Return the (x, y) coordinate for the center point of the cell that contains the specified text.  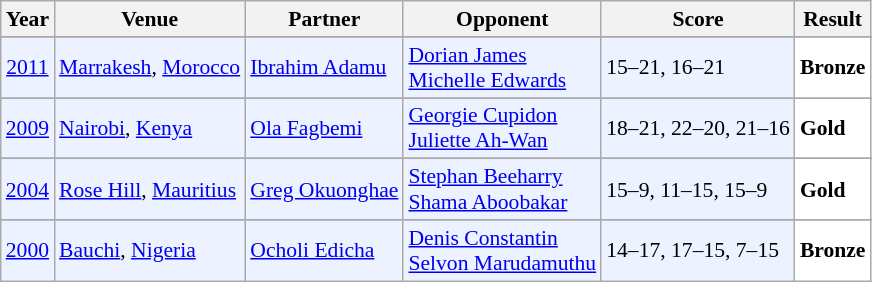
Greg Okuonghae (324, 190)
Ocholi Edicha (324, 250)
Georgie Cupidon Juliette Ah-Wan (502, 128)
15–9, 11–15, 15–9 (698, 190)
15–21, 16–21 (698, 68)
2004 (28, 190)
Score (698, 19)
14–17, 17–15, 7–15 (698, 250)
2009 (28, 128)
Nairobi, Kenya (150, 128)
Denis Constantin Selvon Marudamuthu (502, 250)
Dorian James Michelle Edwards (502, 68)
Venue (150, 19)
Bauchi, Nigeria (150, 250)
Opponent (502, 19)
Marrakesh, Morocco (150, 68)
Stephan Beeharry Shama Aboobakar (502, 190)
Year (28, 19)
Partner (324, 19)
2000 (28, 250)
18–21, 22–20, 21–16 (698, 128)
Ibrahim Adamu (324, 68)
Result (833, 19)
Ola Fagbemi (324, 128)
2011 (28, 68)
Rose Hill, Mauritius (150, 190)
